Extract the (x, y) coordinate from the center of the cell holding the provided text.  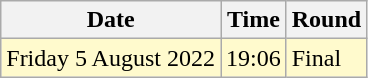
Time (253, 20)
Friday 5 August 2022 (111, 58)
Round (326, 20)
19:06 (253, 58)
Date (111, 20)
Final (326, 58)
